Determine the (x, y) coordinate at the center of the cell enclosing the given text.  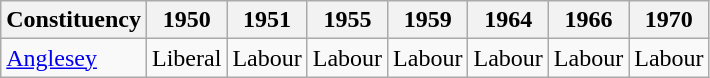
1970 (669, 20)
1950 (186, 20)
1964 (508, 20)
Liberal (186, 58)
Constituency (74, 20)
1955 (347, 20)
1966 (588, 20)
1951 (267, 20)
Anglesey (74, 58)
1959 (428, 20)
